Locate the cell with the specified text and output its [x, y] center coordinate. 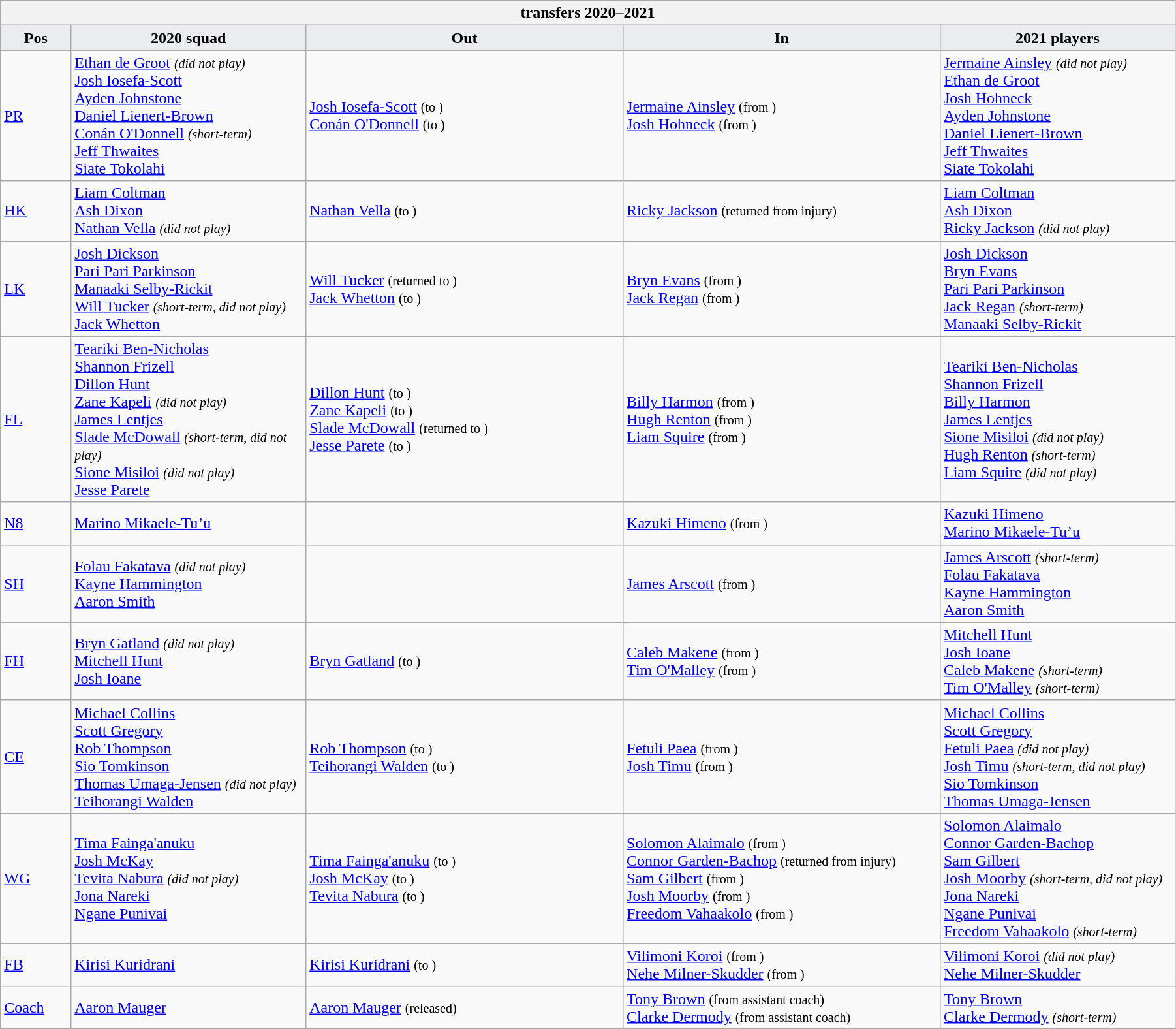
Josh Dickson Pari Pari Parkinson Manaaki Selby-Rickit Will Tucker (short-term, did not play) Jack Whetton [189, 289]
transfers 2020–2021 [588, 13]
Tony Brown (from assistant coach) Clarke Dermody (from assistant coach) [782, 1007]
Kazuki Himeno (from ) [782, 524]
2021 players [1057, 38]
Teariki Ben-Nicholas Shannon Frizell Billy Harmon James Lentjes Sione Misiloi (did not play) Hugh Renton (short-term) Liam Squire (did not play) [1057, 419]
FH [36, 661]
Liam Coltman Ash Dixon Ricky Jackson (did not play) [1057, 211]
Solomon Alaimalo Connor Garden-Bachop Sam Gilbert Josh Moorby (short-term, did not play) Jona Nareki Ngane Punivai Freedom Vahaakolo (short-term) [1057, 878]
WG [36, 878]
Will Tucker (returned to ) Jack Whetton (to ) [465, 289]
Rob Thompson (to ) Teihorangi Walden (to ) [465, 756]
Caleb Makene (from ) Tim O'Malley (from ) [782, 661]
Tima Fainga'anuku (to ) Josh McKay (to ) Tevita Nabura (to ) [465, 878]
James Arscott (short-term) Folau Fakatava Kayne Hammington Aaron Smith [1057, 584]
Josh Dickson Bryn Evans Pari Pari Parkinson Jack Regan (short-term) Manaaki Selby-Rickit [1057, 289]
Jermaine Ainsley (from ) Josh Hohneck (from ) [782, 116]
Tony Brown Clarke Dermody (short-term) [1057, 1007]
Pos [36, 38]
Nathan Vella (to ) [465, 211]
Michael Collins Scott Gregory Rob Thompson Sio Tomkinson Thomas Umaga-Jensen (did not play) Teihorangi Walden [189, 756]
PR [36, 116]
Bryn Evans (from ) Jack Regan (from ) [782, 289]
Michael Collins Scott Gregory Fetuli Paea (did not play) Josh Timu (short-term, did not play) Sio Tomkinson Thomas Umaga-Jensen [1057, 756]
Billy Harmon (from ) Hugh Renton (from ) Liam Squire (from ) [782, 419]
Solomon Alaimalo (from ) Connor Garden-Bachop (returned from injury) Sam Gilbert (from ) Josh Moorby (from ) Freedom Vahaakolo (from ) [782, 878]
James Arscott (from ) [782, 584]
Kirisi Kuridrani [189, 965]
Bryn Gatland (to ) [465, 661]
2020 squad [189, 38]
CE [36, 756]
Ricky Jackson (returned from injury) [782, 211]
Jermaine Ainsley (did not play) Ethan de Groot Josh Hohneck Ayden Johnstone Daniel Lienert-Brown Jeff Thwaites Siate Tokolahi [1057, 116]
Kirisi Kuridrani (to ) [465, 965]
Tima Fainga'anuku Josh McKay Tevita Nabura (did not play) Jona Nareki Ngane Punivai [189, 878]
Aaron Mauger [189, 1007]
Bryn Gatland (did not play) Mitchell Hunt Josh Ioane [189, 661]
Marino Mikaele-Tu’u [189, 524]
Coach [36, 1007]
Ethan de Groot (did not play) Josh Iosefa-Scott Ayden Johnstone Daniel Lienert-Brown Conán O'Donnell (short-term) Jeff Thwaites Siate Tokolahi [189, 116]
Fetuli Paea (from ) Josh Timu (from ) [782, 756]
Out [465, 38]
Dillon Hunt (to ) Zane Kapeli (to ) Slade McDowall (returned to ) Jesse Parete (to ) [465, 419]
FB [36, 965]
N8 [36, 524]
SH [36, 584]
Folau Fakatava (did not play) Kayne Hammington Aaron Smith [189, 584]
LK [36, 289]
Vilimoni Koroi (from ) Nehe Milner-Skudder (from ) [782, 965]
Liam Coltman Ash Dixon Nathan Vella (did not play) [189, 211]
In [782, 38]
FL [36, 419]
Aaron Mauger (released) [465, 1007]
Mitchell Hunt Josh Ioane Caleb Makene (short-term) Tim O'Malley (short-term) [1057, 661]
Josh Iosefa-Scott (to ) Conán O'Donnell (to ) [465, 116]
Kazuki Himeno Marino Mikaele-Tu’u [1057, 524]
HK [36, 211]
Vilimoni Koroi (did not play) Nehe Milner-Skudder [1057, 965]
